Find where the given text appears and provide that cell's center as (X, Y) coordinate. 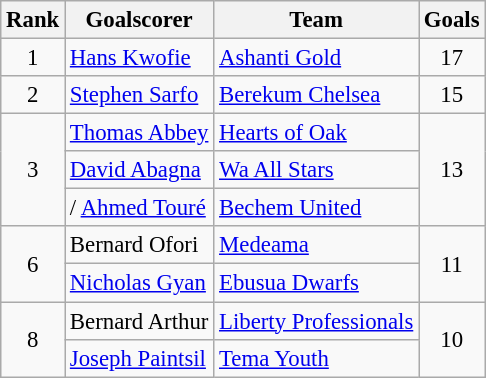
Ebusua Dwarfs (316, 283)
Joseph Paintsil (140, 358)
1 (33, 58)
Berekum Chelsea (316, 95)
Nicholas Gyan (140, 283)
15 (452, 95)
Bernard Arthur (140, 321)
Goals (452, 20)
8 (33, 340)
11 (452, 264)
David Abagna (140, 170)
Medeama (316, 245)
2 (33, 95)
/ Ahmed Touré (140, 208)
Tema Youth (316, 358)
Wa All Stars (316, 170)
Goalscorer (140, 20)
Bernard Ofori (140, 245)
10 (452, 340)
Stephen Sarfo (140, 95)
Hans Kwofie (140, 58)
6 (33, 264)
Ashanti Gold (316, 58)
Team (316, 20)
Hearts of Oak (316, 133)
3 (33, 170)
Liberty Professionals (316, 321)
Rank (33, 20)
Thomas Abbey (140, 133)
Bechem United (316, 208)
17 (452, 58)
13 (452, 170)
